Extract the (X, Y) coordinate from the center of the cell holding the provided text.  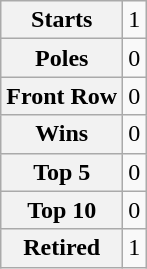
Wins (62, 134)
Top 10 (62, 210)
Front Row (62, 96)
Top 5 (62, 172)
Starts (62, 20)
Poles (62, 58)
Retired (62, 248)
